Provide the [X, Y] coordinate of the cell's center where the given text is located.  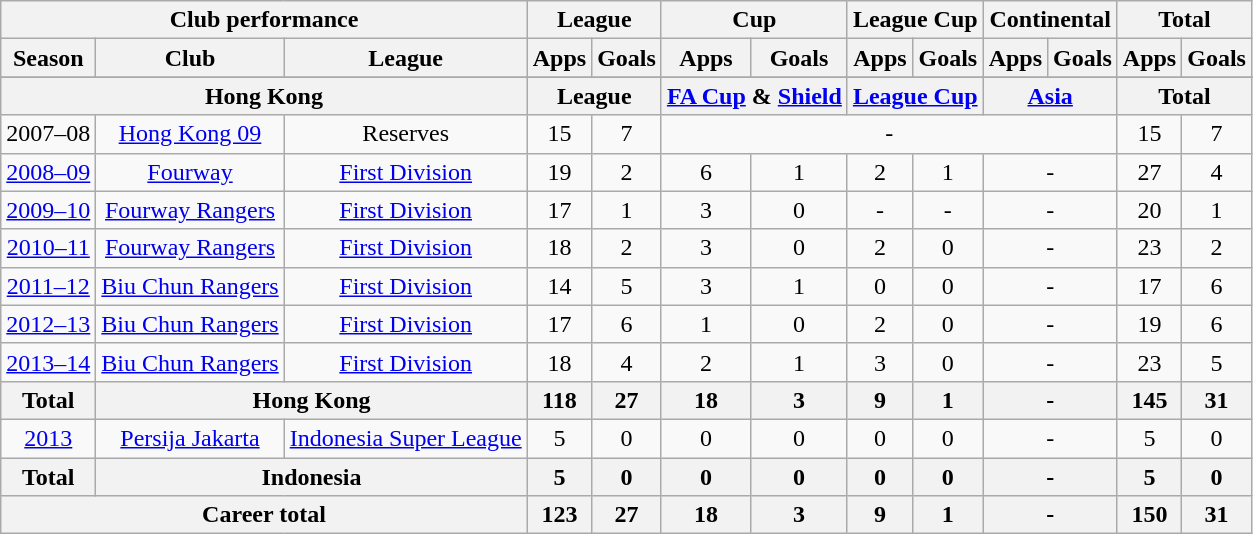
FA Cup & Shield [754, 96]
2009–10 [48, 210]
2008–09 [48, 172]
Continental [1050, 20]
Hong Kong 09 [190, 134]
118 [559, 400]
Season [48, 58]
Career total [264, 515]
123 [559, 515]
2013 [48, 438]
14 [559, 286]
Asia [1050, 96]
2010–11 [48, 248]
2013–14 [48, 362]
Club performance [264, 20]
Indonesia [312, 477]
2007–08 [48, 134]
Club [190, 58]
150 [1149, 515]
Indonesia Super League [406, 438]
2012–13 [48, 324]
Cup [754, 20]
Persija Jakarta [190, 438]
20 [1149, 210]
145 [1149, 400]
Reserves [406, 134]
2011–12 [48, 286]
Fourway [190, 172]
